Detect which cell encompasses the target text, then output its [x, y] center coordinate. 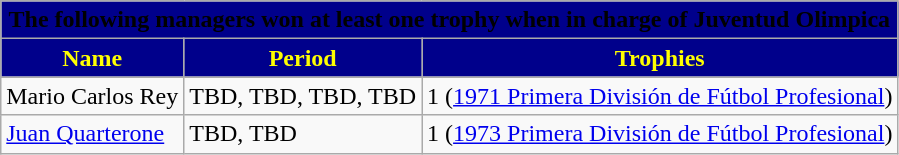
The following managers won at least one trophy when in charge of Juventud Olimpica [450, 20]
Juan Quarterone [92, 134]
Mario Carlos Rey [92, 96]
Name [92, 58]
TBD, TBD [303, 134]
1 (1973 Primera División de Fútbol Profesional) [660, 134]
Trophies [660, 58]
Period [303, 58]
TBD, TBD, TBD, TBD [303, 96]
1 (1971 Primera División de Fútbol Profesional) [660, 96]
